Scan for the cell matching the given text and deliver its (X, Y) coordinate at center. 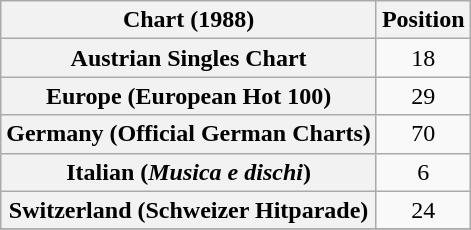
24 (423, 210)
Germany (Official German Charts) (189, 134)
70 (423, 134)
6 (423, 172)
Switzerland (Schweizer Hitparade) (189, 210)
18 (423, 58)
Position (423, 20)
Italian (Musica e dischi) (189, 172)
Europe (European Hot 100) (189, 96)
Austrian Singles Chart (189, 58)
Chart (1988) (189, 20)
29 (423, 96)
